Return [x, y] of the center of cell containing provided text 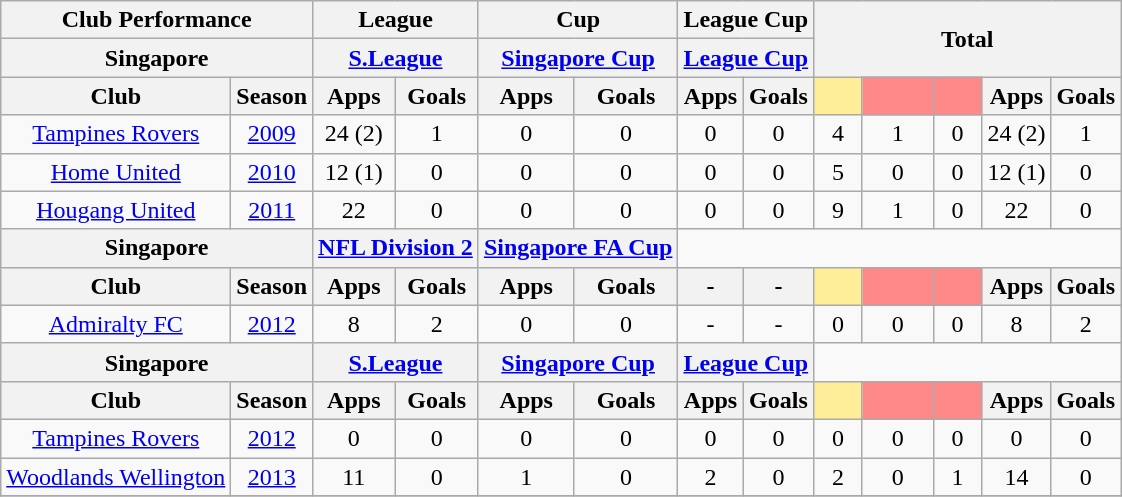
Woodlands Wellington [116, 477]
Singapore FA Cup [578, 248]
2010 [272, 172]
4 [838, 134]
NFL Division 2 [396, 248]
5 [838, 172]
9 [838, 210]
2013 [272, 477]
Home United [116, 172]
Hougang United [116, 210]
Cup [578, 20]
League [396, 20]
2011 [272, 210]
Total [968, 39]
2009 [272, 134]
11 [354, 477]
Club Performance [157, 20]
14 [1016, 477]
Admiralty FC [116, 324]
